Return [x, y] of the center of cell containing provided text 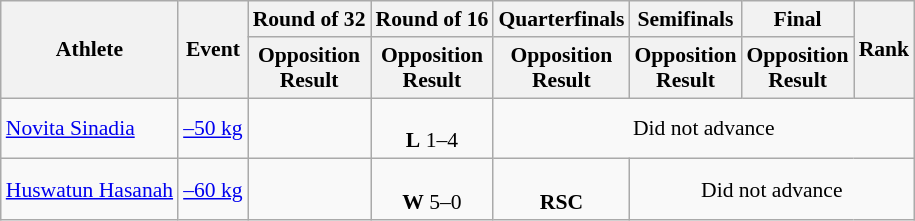
Novita Sinadia [90, 128]
Rank [884, 50]
Final [798, 19]
Quarterfinals [561, 19]
Athlete [90, 50]
Semifinals [685, 19]
L 1–4 [432, 128]
RSC [561, 190]
Round of 16 [432, 19]
Huswatun Hasanah [90, 190]
Event [212, 50]
Round of 32 [310, 19]
–50 kg [212, 128]
W 5–0 [432, 190]
–60 kg [212, 190]
